Find where the given text appears and provide that cell's center as (x, y) coordinate. 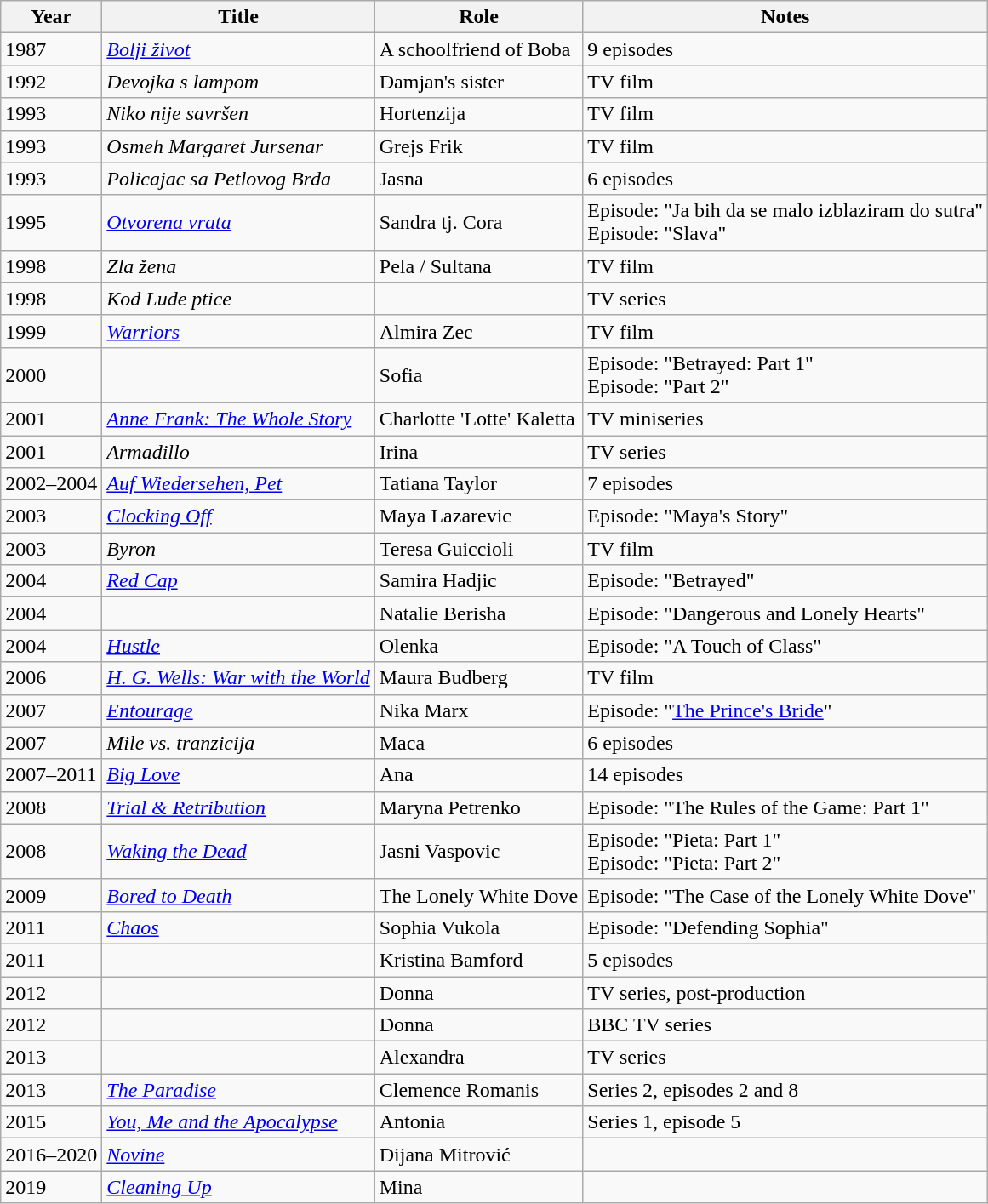
Trial & Retribution (238, 807)
Mina (478, 1187)
Episode: "Ja bih da se malo izblaziram do sutra"Episode: "Slava" (785, 223)
Policajac sa Petlovog Brda (238, 179)
Natalie Berisha (478, 613)
1999 (51, 331)
TV series, post-production (785, 993)
Armadillo (238, 452)
Ana (478, 775)
2002–2004 (51, 484)
BBC TV series (785, 1025)
Olenka (478, 646)
Series 2, episodes 2 and 8 (785, 1090)
Jasna (478, 179)
Zla žena (238, 266)
Series 1, episode 5 (785, 1122)
The Paradise (238, 1090)
Bolji život (238, 49)
Sophia Vukola (478, 927)
Alexandra (478, 1058)
Episode: "Betrayed: Part 1"Episode: "Part 2" (785, 374)
Grejs Frik (478, 146)
Chaos (238, 927)
Maura Budberg (478, 678)
14 episodes (785, 775)
Osmeh Margaret Jursenar (238, 146)
Hortenzija (478, 114)
Maca (478, 743)
2015 (51, 1122)
Tatiana Taylor (478, 484)
Samira Hadjic (478, 581)
Novine (238, 1155)
The Lonely White Dove (478, 895)
1995 (51, 223)
Episode: "The Prince's Bride" (785, 710)
Clocking Off (238, 516)
Kod Lude ptice (238, 299)
Jasni Vaspovic (478, 851)
Hustle (238, 646)
Episode: "The Case of the Lonely White Dove" (785, 895)
5 episodes (785, 960)
Kristina Bamford (478, 960)
Nika Marx (478, 710)
Episode: "Defending Sophia" (785, 927)
Bored to Death (238, 895)
A schoolfriend of Boba (478, 49)
Clemence Romanis (478, 1090)
Notes (785, 17)
Sandra tj. Cora (478, 223)
7 episodes (785, 484)
Almira Zec (478, 331)
Maryna Petrenko (478, 807)
Entourage (238, 710)
Byron (238, 549)
Charlotte 'Lotte' Kaletta (478, 419)
2006 (51, 678)
Role (478, 17)
Pela / Sultana (478, 266)
Episode: "Pieta: Part 1"Episode: "Pieta: Part 2" (785, 851)
Warriors (238, 331)
Episode: "Maya's Story" (785, 516)
Dijana Mitrović (478, 1155)
Episode: "A Touch of Class" (785, 646)
2016–2020 (51, 1155)
Antonia (478, 1122)
Maya Lazarevic (478, 516)
Red Cap (238, 581)
Episode: "Betrayed" (785, 581)
Big Love (238, 775)
Mile vs. tranzicija (238, 743)
You, Me and the Apocalypse (238, 1122)
Episode: "Dangerous and Lonely Hearts" (785, 613)
1992 (51, 82)
Devojka s lampom (238, 82)
Teresa Guiccioli (478, 549)
2009 (51, 895)
Sofia (478, 374)
Anne Frank: The Whole Story (238, 419)
Cleaning Up (238, 1187)
Irina (478, 452)
9 episodes (785, 49)
TV miniseries (785, 419)
Title (238, 17)
Otvorena vrata (238, 223)
Episode: "The Rules of the Game: Part 1" (785, 807)
Niko nije savršen (238, 114)
2019 (51, 1187)
2007–2011 (51, 775)
Auf Wiedersehen, Pet (238, 484)
1987 (51, 49)
Waking the Dead (238, 851)
Year (51, 17)
Damjan's sister (478, 82)
2000 (51, 374)
H. G. Wells: War with the World (238, 678)
